Search for the cell housing the specified text and yield its [x, y] center coordinate. 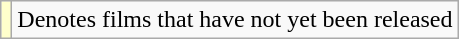
Denotes films that have not yet been released [235, 20]
